For the text-containing cell, return its midpoint in [x, y] coordinate format. 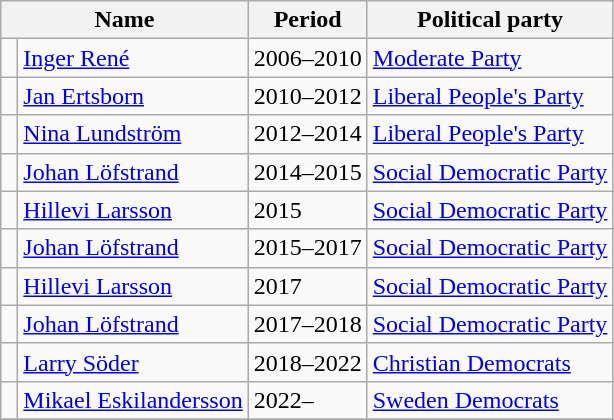
Name [124, 20]
2017–2018 [308, 324]
Moderate Party [490, 58]
2012–2014 [308, 134]
2015 [308, 210]
2017 [308, 286]
Period [308, 20]
Political party [490, 20]
2018–2022 [308, 362]
Inger René [133, 58]
2015–2017 [308, 248]
Larry Söder [133, 362]
Sweden Democrats [490, 400]
2022– [308, 400]
2010–2012 [308, 96]
2006–2010 [308, 58]
Christian Democrats [490, 362]
Jan Ertsborn [133, 96]
Nina Lundström [133, 134]
Mikael Eskilandersson [133, 400]
2014–2015 [308, 172]
